Pinpoint the cell where the given text exists, returning its [x, y] midpoint coordinate. 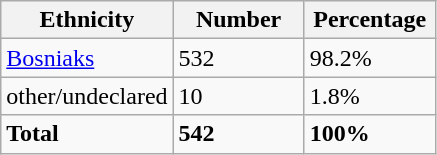
1.8% [370, 96]
532 [238, 58]
Percentage [370, 20]
other/undeclared [87, 96]
542 [238, 134]
Ethnicity [87, 20]
100% [370, 134]
Bosniaks [87, 58]
Total [87, 134]
98.2% [370, 58]
10 [238, 96]
Number [238, 20]
